Provide the [x, y] coordinate of the cell's center where the given text is located.  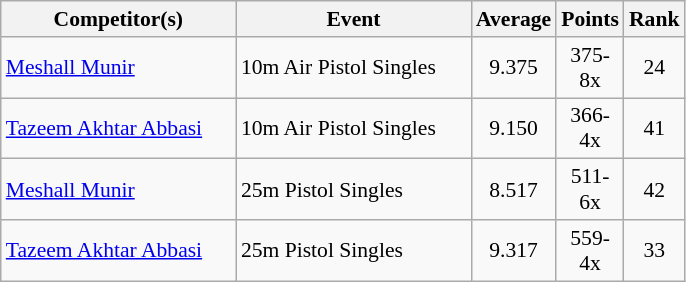
9.150 [514, 128]
8.517 [514, 190]
375-8x [590, 68]
9.317 [514, 250]
Rank [654, 19]
511-6x [590, 190]
42 [654, 190]
Points [590, 19]
Competitor(s) [118, 19]
33 [654, 250]
24 [654, 68]
Average [514, 19]
9.375 [514, 68]
41 [654, 128]
Event [354, 19]
559-4x [590, 250]
366-4x [590, 128]
